Search for the cell housing the specified text and yield its (X, Y) center coordinate. 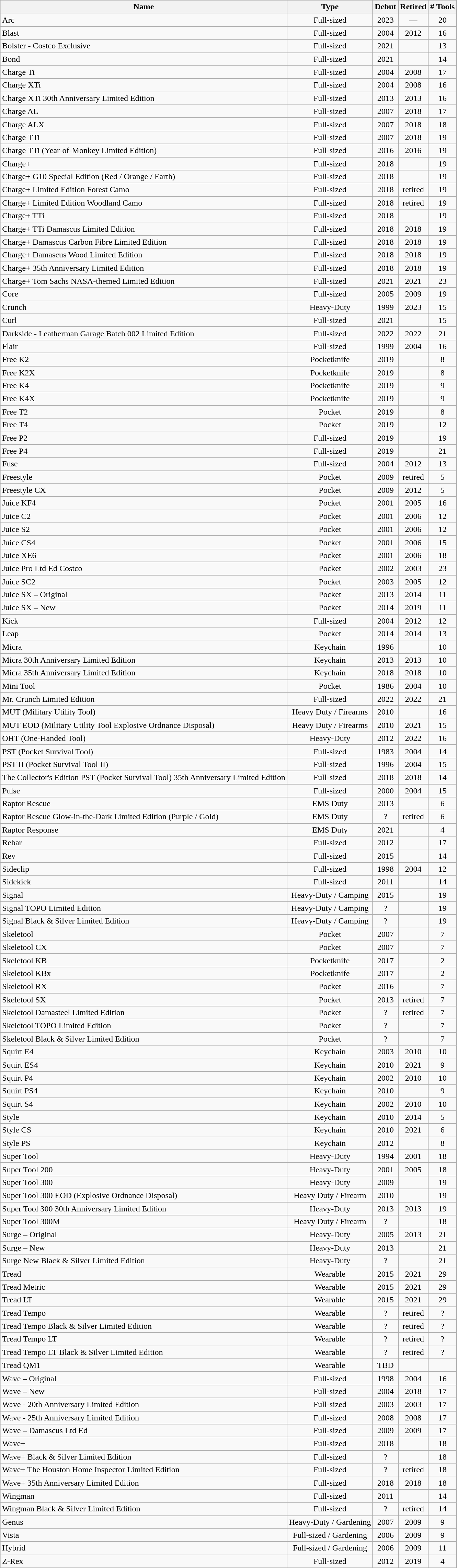
Debut (386, 7)
Juice Pro Ltd Ed Costco (144, 568)
Pulse (144, 790)
Curl (144, 320)
1994 (386, 1156)
Vista (144, 1535)
Skeletool KBx (144, 973)
Crunch (144, 307)
Wingman Black & Silver Limited Edition (144, 1509)
Wave – New (144, 1391)
2000 (386, 790)
Skeletool RX (144, 986)
Retired (413, 7)
Rebar (144, 843)
Mini Tool (144, 686)
Super Tool 300 EOD (Explosive Ordnance Disposal) (144, 1195)
Charge+ Limited Edition Woodland Camo (144, 203)
Raptor Response (144, 830)
Sidekick (144, 882)
Arc (144, 20)
Mr. Crunch Limited Edition (144, 699)
Charge+ G10 Special Edition (Red / Orange / Earth) (144, 177)
Charge+ TTi (144, 216)
PST (Pocket Survival Tool) (144, 751)
Squirt PS4 (144, 1091)
Wave+ (144, 1444)
Charge XTi 30th Anniversary Limited Edition (144, 98)
Squirt ES4 (144, 1065)
Juice CS4 (144, 542)
Heavy-Duty / Gardening (330, 1522)
Freestyle CX (144, 490)
Tread (144, 1274)
Wave - 25th Anniversary Limited Edition (144, 1418)
Charge+ Tom Sachs NASA-themed Limited Edition (144, 281)
Super Tool 300 (144, 1182)
Free T2 (144, 412)
Charge+ Damascus Wood Limited Edition (144, 255)
Charge ALX (144, 124)
1986 (386, 686)
Super Tool 200 (144, 1169)
Fuse (144, 464)
Darkside - Leatherman Garage Batch 002 Limited Edition (144, 333)
Juice SC2 (144, 582)
Surge – Original (144, 1235)
Leap (144, 634)
Kick (144, 621)
Style (144, 1117)
Tread QM1 (144, 1365)
Name (144, 7)
Juice C2 (144, 516)
Super Tool 300 30th Anniversary Limited Edition (144, 1208)
Super Tool 300M (144, 1222)
Wave – Damascus Ltd Ed (144, 1431)
Charge AL (144, 111)
Hybrid (144, 1548)
Charge+ (144, 164)
Flair (144, 346)
Skeletool TOPO Limited Edition (144, 1026)
Tread LT (144, 1300)
Charge+ TTi Damascus Limited Edition (144, 229)
MUT EOD (Military Utility Tool Explosive Ordnance Disposal) (144, 725)
Juice S2 (144, 529)
Style CS (144, 1130)
MUT (Military Utility Tool) (144, 712)
Wave - 20th Anniversary Limited Edition (144, 1404)
Skeletool SX (144, 1000)
Charge+ 35th Anniversary Limited Edition (144, 268)
Blast (144, 33)
Tread Tempo LT Black & Silver Limited Edition (144, 1352)
Squirt P4 (144, 1078)
Micra 30th Anniversary Limited Edition (144, 660)
Tread Tempo Black & Silver Limited Edition (144, 1326)
Squirt E4 (144, 1052)
Charge+ Limited Edition Forest Camo (144, 190)
TBD (386, 1365)
Free P4 (144, 451)
Free K4X (144, 399)
1983 (386, 751)
Skeletool KB (144, 960)
Genus (144, 1522)
Raptor Rescue (144, 804)
Skeletool CX (144, 947)
Signal TOPO Limited Edition (144, 908)
Tread Tempo (144, 1313)
Free K2X (144, 372)
Freestyle (144, 477)
Charge+ Damascus Carbon Fibre Limited Edition (144, 242)
Charge TTi (Year-of-Monkey Limited Edition) (144, 150)
Free T4 (144, 425)
Free K4 (144, 386)
Micra 35th Anniversary Limited Edition (144, 673)
Wave+ Black & Silver Limited Edition (144, 1457)
OHT (One-Handed Tool) (144, 738)
— (413, 20)
Surge – New (144, 1248)
Style PS (144, 1143)
Bond (144, 59)
Free P2 (144, 438)
Rev (144, 856)
Charge TTi (144, 137)
Skeletool Black & Silver Limited Edition (144, 1039)
PST II (Pocket Survival Tool II) (144, 764)
Surge New Black & Silver Limited Edition (144, 1261)
Wave+ The Houston Home Inspector Limited Edition (144, 1470)
Charge XTi (144, 85)
Squirt S4 (144, 1104)
# Tools (442, 7)
Micra (144, 647)
Juice SX – New (144, 608)
Wave – Original (144, 1378)
Wingman (144, 1496)
Juice KF4 (144, 503)
Tread Tempo LT (144, 1339)
Sideclip (144, 869)
Skeletool (144, 934)
Charge Ti (144, 72)
Wave+ 35th Anniversary Limited Edition (144, 1483)
Core (144, 294)
Type (330, 7)
The Collector's Edition PST (Pocket Survival Tool) 35th Anniversary Limited Edition (144, 777)
Signal Black & Silver Limited Edition (144, 921)
Free K2 (144, 359)
Skeletool Damasteel Limited Edition (144, 1013)
Raptor Rescue Glow-in-the-Dark Limited Edition (Purple / Gold) (144, 817)
Tread Metric (144, 1287)
Z-Rex (144, 1561)
Signal (144, 895)
Juice SX – Original (144, 595)
20 (442, 20)
Super Tool (144, 1156)
Juice XE6 (144, 555)
Bolster - Costco Exclusive (144, 46)
